Return (x, y) of the center of cell containing provided text 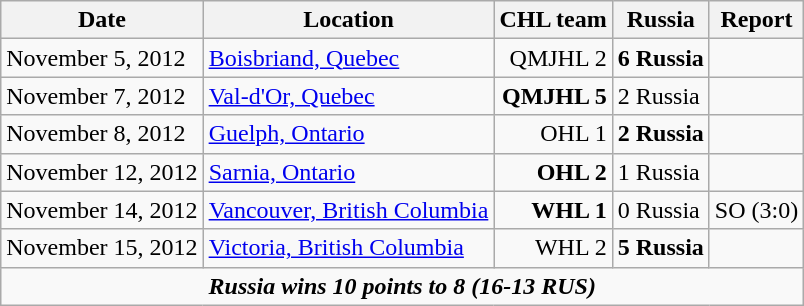
WHL 2 (553, 248)
QMJHL 5 (553, 96)
OHL 2 (553, 172)
November 15, 2012 (102, 248)
CHL team (553, 20)
November 7, 2012 (102, 96)
Sarnia, Ontario (348, 172)
SO (3:0) (756, 210)
November 5, 2012 (102, 58)
Russia (660, 20)
November 8, 2012 (102, 134)
0 Russia (660, 210)
Boisbriand, Quebec (348, 58)
6 Russia (660, 58)
WHL 1 (553, 210)
Russia wins 10 points to 8 (16-13 RUS) (402, 286)
Guelph, Ontario (348, 134)
Val-d'Or, Quebec (348, 96)
5 Russia (660, 248)
OHL 1 (553, 134)
Victoria, British Columbia (348, 248)
QMJHL 2 (553, 58)
Vancouver, British Columbia (348, 210)
Location (348, 20)
Report (756, 20)
November 14, 2012 (102, 210)
Date (102, 20)
1 Russia (660, 172)
November 12, 2012 (102, 172)
